Capture the cell that displays the provided text and extract its [x, y] central coordinate. 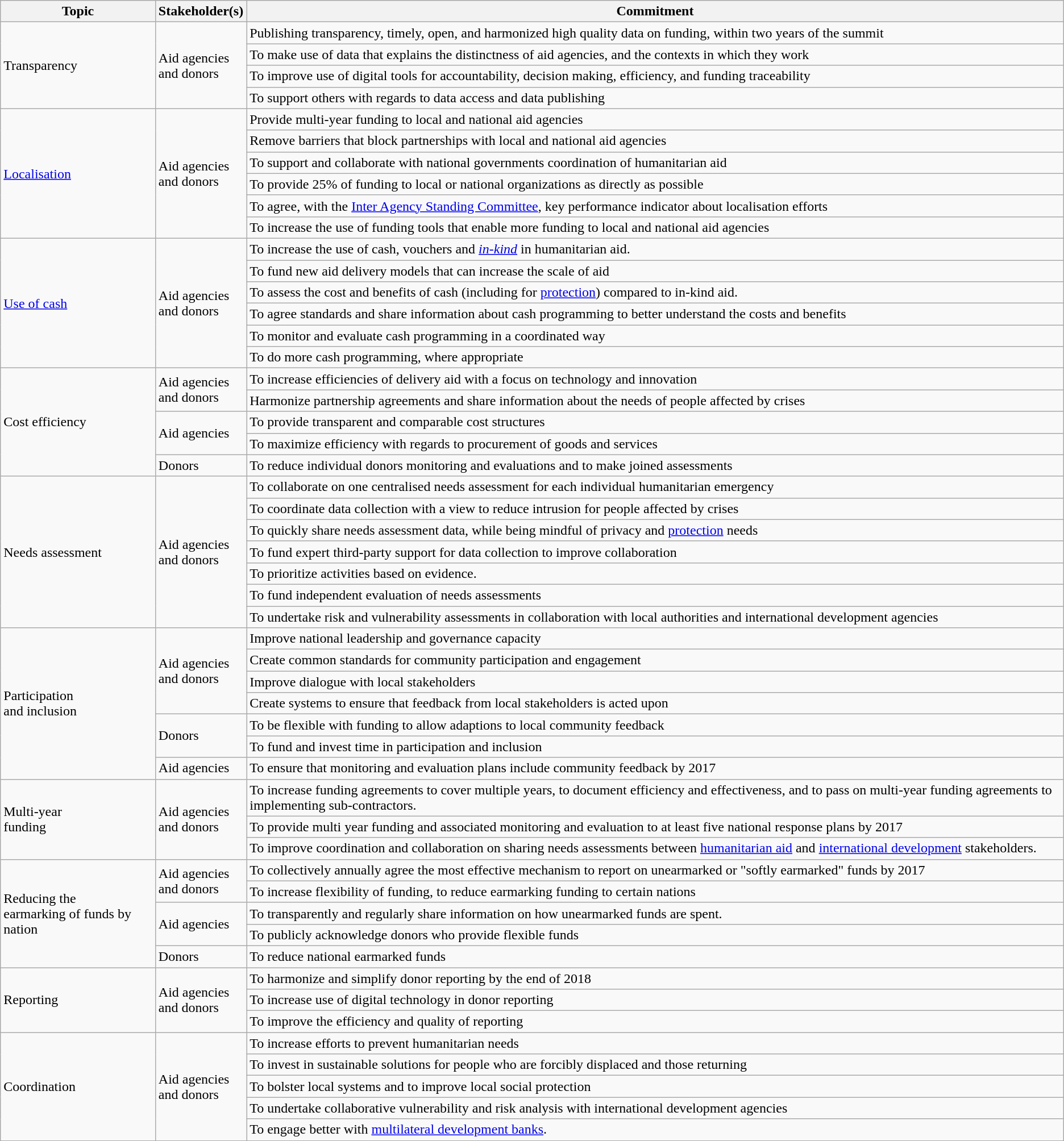
Provide multi-year funding to local and national aid agencies [655, 119]
Transparency [78, 65]
To quickly share needs assessment data, while being mindful of privacy and protection needs [655, 530]
To undertake collaborative vulnerability and risk analysis with international development agencies [655, 1108]
To monitor and evaluate cash programming in a coordinated way [655, 336]
Create common standards for community participation and engagement [655, 660]
To bolster local systems and to improve local social protection [655, 1086]
To do more cash programming, where appropriate [655, 357]
Remove barriers that block partnerships with local and national aid agencies [655, 141]
Reducing theearmarking of funds by nation [78, 913]
To assess the cost and benefits of cash (including for protection) compared to in-kind aid. [655, 293]
Improve national leadership and governance capacity [655, 639]
To agree standards and share information about cash programming to better understand the costs and benefits [655, 314]
To fund independent evaluation of needs assessments [655, 595]
To agree, with the Inter Agency Standing Committee, key performance indicator about localisation efforts [655, 206]
To increase efficiencies of delivery aid with a focus on technology and innovation [655, 379]
To fund expert third-party support for data collection to improve collaboration [655, 552]
To support others with regards to data access and data publishing [655, 98]
To collectively annually agree the most effective mechanism to report on unearmarked or "softly earmarked" funds by 2017 [655, 870]
To reduce national earmarked funds [655, 956]
To invest in sustainable solutions for people who are forcibly displaced and those returning [655, 1065]
To ensure that monitoring and evaluation plans include community feedback by 2017 [655, 768]
Participationand inclusion [78, 703]
To be flexible with funding to allow adaptions to local community feedback [655, 725]
Coordination [78, 1086]
To improve use of digital tools for accountability, decision making, efficiency, and funding traceability [655, 76]
Cost efficiency [78, 422]
Improve dialogue with local stakeholders [655, 682]
To increase the use of funding tools that enable more funding to local and national aid agencies [655, 227]
To provide 25% of funding to local or national organizations as directly as possible [655, 184]
To coordinate data collection with a view to reduce intrusion for people affected by crises [655, 509]
Multi-yearfunding [78, 819]
Create systems to ensure that feedback from local stakeholders is acted upon [655, 703]
To publicly acknowledge donors who provide flexible funds [655, 935]
Needs assessment [78, 552]
To increase the use of cash, vouchers and in-kind in humanitarian aid. [655, 249]
Reporting [78, 1000]
Commitment [655, 11]
Use of cash [78, 303]
To increase efforts to prevent humanitarian needs [655, 1043]
To prioritize activities based on evidence. [655, 573]
To undertake risk and vulnerability assessments in collaboration with local authorities and international development agencies [655, 617]
Stakeholder(s) [201, 11]
Localisation [78, 173]
To fund new aid delivery models that can increase the scale of aid [655, 271]
To increase use of digital technology in donor reporting [655, 1000]
To transparently and regularly share information on how unearmarked funds are spent. [655, 913]
To maximize efficiency with regards to procurement of goods and services [655, 444]
To harmonize and simplify donor reporting by the end of 2018 [655, 978]
To make use of data that explains the distinctness of aid agencies, and the contexts in which they work [655, 55]
Harmonize partnership agreements and share information about the needs of people affected by crises [655, 401]
Publishing transparency, timely, open, and harmonized high quality data on funding, within two years of the summit [655, 33]
Topic [78, 11]
To increase flexibility of funding, to reduce earmarking funding to certain nations [655, 892]
To reduce individual donors monitoring and evaluations and to make joined assessments [655, 465]
To collaborate on one centralised needs assessment for each individual humanitarian emergency [655, 487]
To support and collaborate with national governments coordination of humanitarian aid [655, 163]
To improve the efficiency and quality of reporting [655, 1022]
To fund and invest time in participation and inclusion [655, 747]
To engage better with multilateral development banks. [655, 1130]
To improve coordination and collaboration on sharing needs assessments between humanitarian aid and international development stakeholders. [655, 848]
To provide multi year funding and associated monitoring and evaluation to at least five national response plans by 2017 [655, 827]
To provide transparent and comparable cost structures [655, 422]
